Capture the cell that displays the provided text and extract its [X, Y] central coordinate. 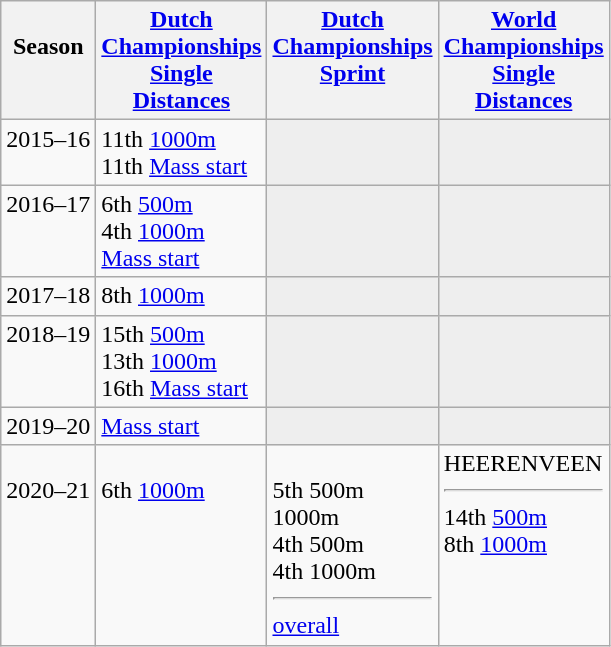
6th 500m 4th 1000m Mass start [182, 231]
Season [48, 60]
HEERENVEEN 14th 500m 8th 1000m [524, 545]
15th 500m 13th 1000m 16th Mass start [182, 361]
2016–17 [48, 231]
2020–21 [48, 545]
2017–18 [48, 296]
8th 1000m [182, 296]
World Championships Single Distances [524, 60]
2019–20 [48, 426]
2015–16 [48, 152]
Mass start [182, 426]
5th 500m 1000m 4th 500m 4th 1000m overall [352, 545]
Dutch Championships Sprint [352, 60]
2018–19 [48, 361]
Dutch Championships Single Distances [182, 60]
11th 1000m 11th Mass start [182, 152]
6th 1000m [182, 545]
